Capture the cell that displays the provided text and extract its (X, Y) central coordinate. 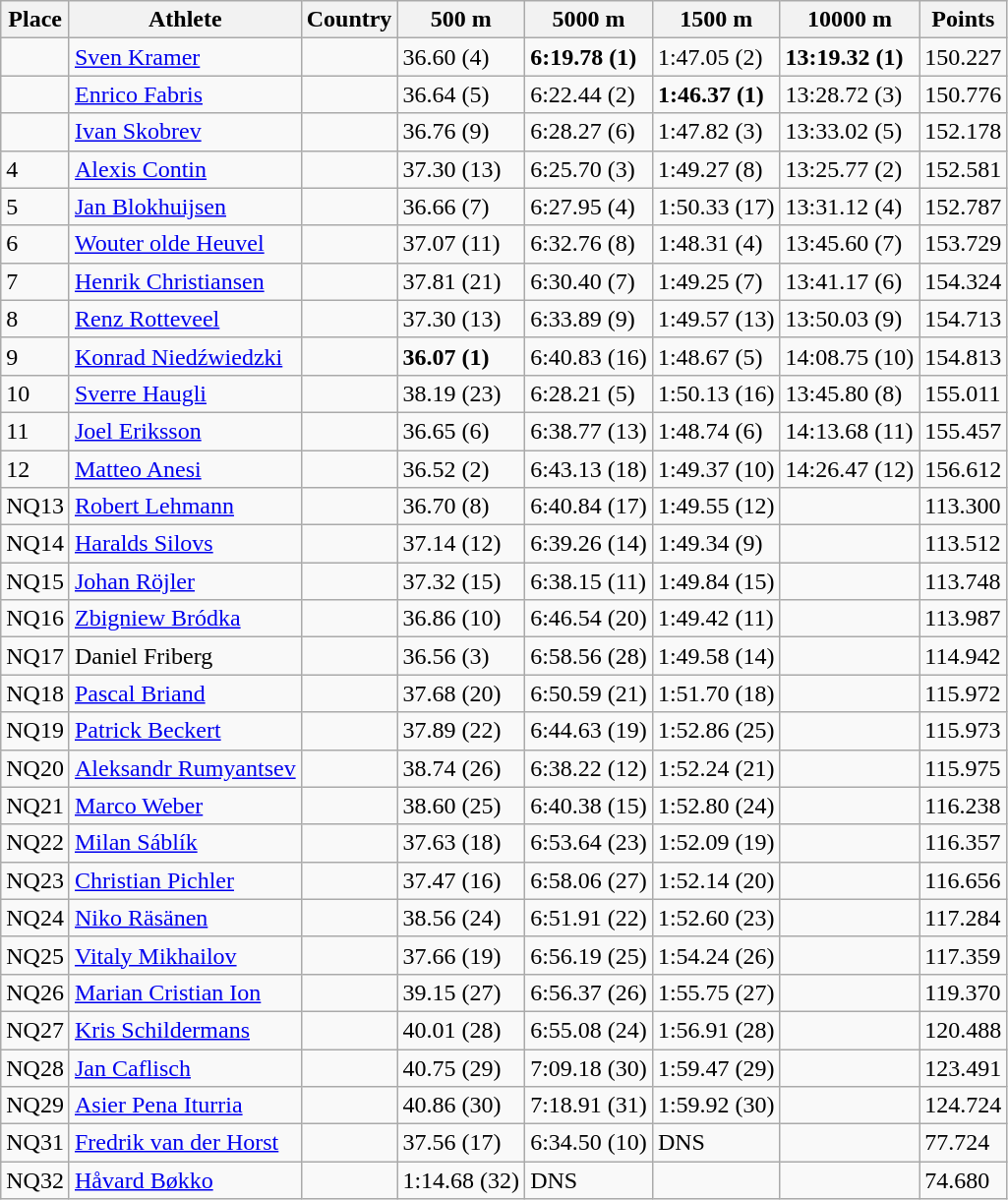
116.238 (964, 806)
117.359 (964, 955)
Enrico Fabris (185, 94)
1:49.25 (7) (716, 281)
Ivan Skobrev (185, 132)
37.56 (17) (461, 1143)
115.975 (964, 768)
6:38.15 (11) (589, 581)
9 (35, 356)
6:56.19 (25) (589, 955)
NQ22 (35, 843)
6:34.50 (10) (589, 1143)
1:52.24 (21) (716, 768)
Konrad Niedźwiedzki (185, 356)
Place (35, 20)
NQ20 (35, 768)
10 (35, 393)
6:55.08 (24) (589, 1030)
Renz Rotteveel (185, 319)
6:50.59 (21) (589, 693)
6:32.76 (8) (589, 244)
1:49.27 (8) (716, 169)
5 (35, 207)
1:50.13 (16) (716, 393)
154.713 (964, 319)
NQ31 (35, 1143)
Patrick Beckert (185, 731)
77.724 (964, 1143)
36.56 (3) (461, 656)
NQ21 (35, 806)
NQ16 (35, 619)
38.74 (26) (461, 768)
6:46.54 (20) (589, 619)
37.66 (19) (461, 955)
38.19 (23) (461, 393)
13:19.32 (1) (850, 57)
1:48.67 (5) (716, 356)
40.86 (30) (461, 1106)
152.581 (964, 169)
1:51.70 (18) (716, 693)
6:56.37 (26) (589, 992)
NQ15 (35, 581)
Fredrik van der Horst (185, 1143)
115.972 (964, 693)
Marco Weber (185, 806)
NQ23 (35, 880)
1:47.82 (3) (716, 132)
113.300 (964, 507)
150.227 (964, 57)
1:49.57 (13) (716, 319)
NQ25 (35, 955)
37.32 (15) (461, 581)
Johan Röjler (185, 581)
Country (349, 20)
154.324 (964, 281)
123.491 (964, 1067)
6:19.78 (1) (589, 57)
6:38.77 (13) (589, 431)
155.011 (964, 393)
6:58.06 (27) (589, 880)
Haralds Silovs (185, 544)
13:31.12 (4) (850, 207)
6:43.13 (18) (589, 469)
1:50.33 (17) (716, 207)
6:40.83 (16) (589, 356)
1:14.68 (32) (461, 1180)
115.973 (964, 731)
36.60 (4) (461, 57)
117.284 (964, 918)
6:22.44 (2) (589, 94)
14:13.68 (11) (850, 431)
36.65 (6) (461, 431)
6:33.89 (9) (589, 319)
36.66 (7) (461, 207)
6:27.95 (4) (589, 207)
4 (35, 169)
NQ28 (35, 1067)
1:49.84 (15) (716, 581)
13:28.72 (3) (850, 94)
116.357 (964, 843)
NQ18 (35, 693)
Daniel Friberg (185, 656)
1:54.24 (26) (716, 955)
40.01 (28) (461, 1030)
NQ19 (35, 731)
114.942 (964, 656)
Kris Schildermans (185, 1030)
1:47.05 (2) (716, 57)
1:49.37 (10) (716, 469)
37.07 (11) (461, 244)
1:46.37 (1) (716, 94)
40.75 (29) (461, 1067)
6:51.91 (22) (589, 918)
113.987 (964, 619)
Marian Cristian Ion (185, 992)
7:09.18 (30) (589, 1067)
1:52.09 (19) (716, 843)
11 (35, 431)
13:25.77 (2) (850, 169)
36.86 (10) (461, 619)
37.14 (12) (461, 544)
1:59.92 (30) (716, 1106)
Alexis Contin (185, 169)
150.776 (964, 94)
Christian Pichler (185, 880)
6:44.63 (19) (589, 731)
1:52.14 (20) (716, 880)
13:50.03 (9) (850, 319)
155.457 (964, 431)
Henrik Christiansen (185, 281)
500 m (461, 20)
1:49.42 (11) (716, 619)
36.64 (5) (461, 94)
1:52.86 (25) (716, 731)
Aleksandr Rumyantsev (185, 768)
38.60 (25) (461, 806)
NQ32 (35, 1180)
6:40.84 (17) (589, 507)
37.89 (22) (461, 731)
Zbigniew Bródka (185, 619)
37.63 (18) (461, 843)
6:25.70 (3) (589, 169)
36.70 (8) (461, 507)
1:59.47 (29) (716, 1067)
116.656 (964, 880)
NQ26 (35, 992)
1:52.80 (24) (716, 806)
Wouter olde Heuvel (185, 244)
Robert Lehmann (185, 507)
152.787 (964, 207)
120.488 (964, 1030)
1:55.75 (27) (716, 992)
113.748 (964, 581)
6:58.56 (28) (589, 656)
6:30.40 (7) (589, 281)
1500 m (716, 20)
Sven Kramer (185, 57)
13:41.17 (6) (850, 281)
39.15 (27) (461, 992)
37.47 (16) (461, 880)
Håvard Bøkko (185, 1180)
7 (35, 281)
14:08.75 (10) (850, 356)
37.68 (20) (461, 693)
154.813 (964, 356)
Joel Eriksson (185, 431)
38.56 (24) (461, 918)
153.729 (964, 244)
Sverre Haugli (185, 393)
6:39.26 (14) (589, 544)
13:45.80 (8) (850, 393)
37.81 (21) (461, 281)
6 (35, 244)
NQ24 (35, 918)
Asier Pena Iturria (185, 1106)
124.724 (964, 1106)
NQ27 (35, 1030)
36.07 (1) (461, 356)
1:56.91 (28) (716, 1030)
Jan Blokhuijsen (185, 207)
6:38.22 (12) (589, 768)
6:28.27 (6) (589, 132)
8 (35, 319)
Pascal Briand (185, 693)
13:45.60 (7) (850, 244)
1:49.34 (9) (716, 544)
NQ29 (35, 1106)
13:33.02 (5) (850, 132)
14:26.47 (12) (850, 469)
1:48.31 (4) (716, 244)
119.370 (964, 992)
Athlete (185, 20)
1:49.58 (14) (716, 656)
NQ17 (35, 656)
1:48.74 (6) (716, 431)
6:40.38 (15) (589, 806)
Matteo Anesi (185, 469)
156.612 (964, 469)
6:28.21 (5) (589, 393)
7:18.91 (31) (589, 1106)
6:53.64 (23) (589, 843)
NQ14 (35, 544)
Points (964, 20)
12 (35, 469)
Milan Sáblík (185, 843)
Vitaly Mikhailov (185, 955)
1:52.60 (23) (716, 918)
Niko Räsänen (185, 918)
5000 m (589, 20)
74.680 (964, 1180)
36.52 (2) (461, 469)
NQ13 (35, 507)
36.76 (9) (461, 132)
Jan Caflisch (185, 1067)
1:49.55 (12) (716, 507)
152.178 (964, 132)
113.512 (964, 544)
10000 m (850, 20)
